Find where the given text appears and provide that cell's center as (X, Y) coordinate. 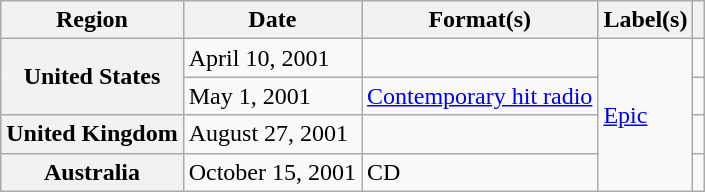
October 15, 2001 (272, 172)
Region (92, 20)
Epic (646, 115)
United Kingdom (92, 134)
Contemporary hit radio (480, 96)
Format(s) (480, 20)
April 10, 2001 (272, 58)
Date (272, 20)
August 27, 2001 (272, 134)
May 1, 2001 (272, 96)
Australia (92, 172)
Label(s) (646, 20)
United States (92, 77)
CD (480, 172)
